Output the [X, Y] coordinate of the center of the cell containing the given text.  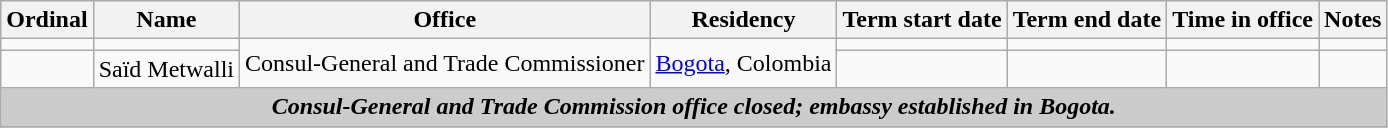
Name [166, 20]
Ordinal [47, 20]
Notes [1353, 20]
Residency [744, 20]
Saïd Metwalli [166, 69]
Bogota, Colombia [744, 64]
Office [445, 20]
Time in office [1243, 20]
Consul-General and Trade Commission office closed; embassy established in Bogota. [694, 107]
Term end date [1087, 20]
Term start date [922, 20]
Consul-General and Trade Commissioner [445, 64]
